Find where the given text appears and provide that cell's center as (x, y) coordinate. 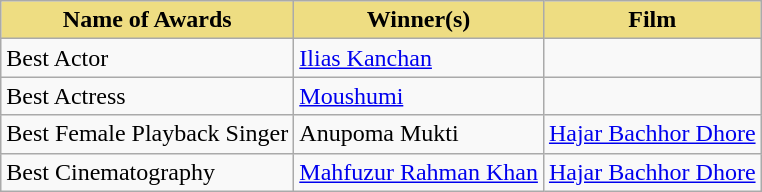
Anupoma Mukti (419, 134)
Ilias Kanchan (419, 58)
Best Cinematography (148, 172)
Film (652, 20)
Best Actress (148, 96)
Winner(s) (419, 20)
Mahfuzur Rahman Khan (419, 172)
Name of Awards (148, 20)
Best Actor (148, 58)
Moushumi (419, 96)
Best Female Playback Singer (148, 134)
